From the cell containing the given text, extract its center point as (X, Y) coordinate. 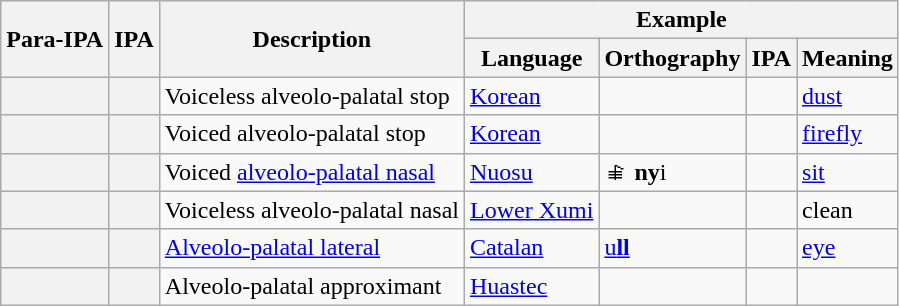
Voiceless alveolo-palatal stop (312, 96)
Description (312, 39)
firefly (848, 134)
dust (848, 96)
Alveolo-palatal approximant (312, 286)
sit (848, 172)
ꑌ nyi (672, 172)
clean (848, 210)
Lower Xumi (531, 210)
Voiced alveolo-palatal stop (312, 134)
Example (681, 20)
Language (531, 58)
Huastec (531, 286)
Para-IPA (55, 39)
ull (672, 248)
Alveolo-palatal lateral (312, 248)
Nuosu (531, 172)
Catalan (531, 248)
Meaning (848, 58)
eye (848, 248)
Voiceless alveolo-palatal nasal (312, 210)
Voiced alveolo-palatal nasal (312, 172)
Orthography (672, 58)
